From the cell containing the given text, extract its center point as [x, y] coordinate. 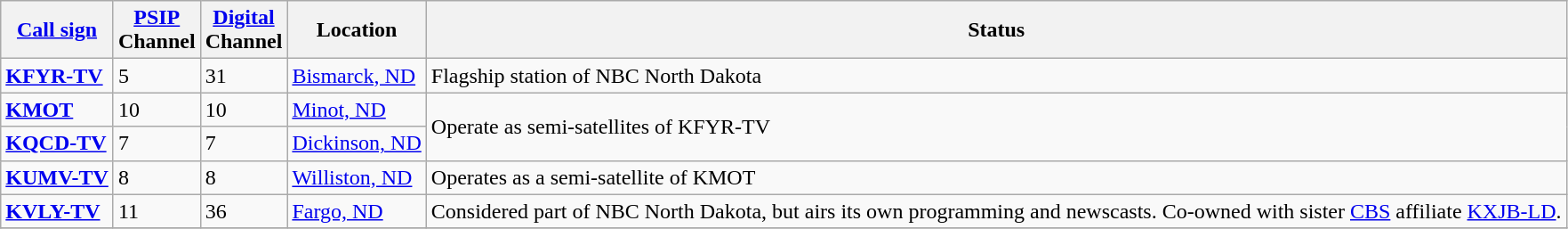
Considered part of NBC North Dakota, but airs its own programming and newscasts. Co-owned with sister CBS affiliate KXJB-LD. [996, 211]
KQCD-TV [57, 143]
Call sign [57, 30]
Status [996, 30]
PSIPChannel [157, 30]
KFYR-TV [57, 76]
Operates as a semi-satellite of KMOT [996, 177]
Location [357, 30]
Flagship station of NBC North Dakota [996, 76]
KMOT [57, 110]
Operate as semi-satellites of KFYR-TV [996, 127]
11 [157, 211]
36 [244, 211]
Fargo, ND [357, 211]
KUMV-TV [57, 177]
Minot, ND [357, 110]
Bismarck, ND [357, 76]
31 [244, 76]
KVLY-TV [57, 211]
5 [157, 76]
Williston, ND [357, 177]
DigitalChannel [244, 30]
Dickinson, ND [357, 143]
